Provide the [x, y] coordinate of the cell's center where the given text is located.  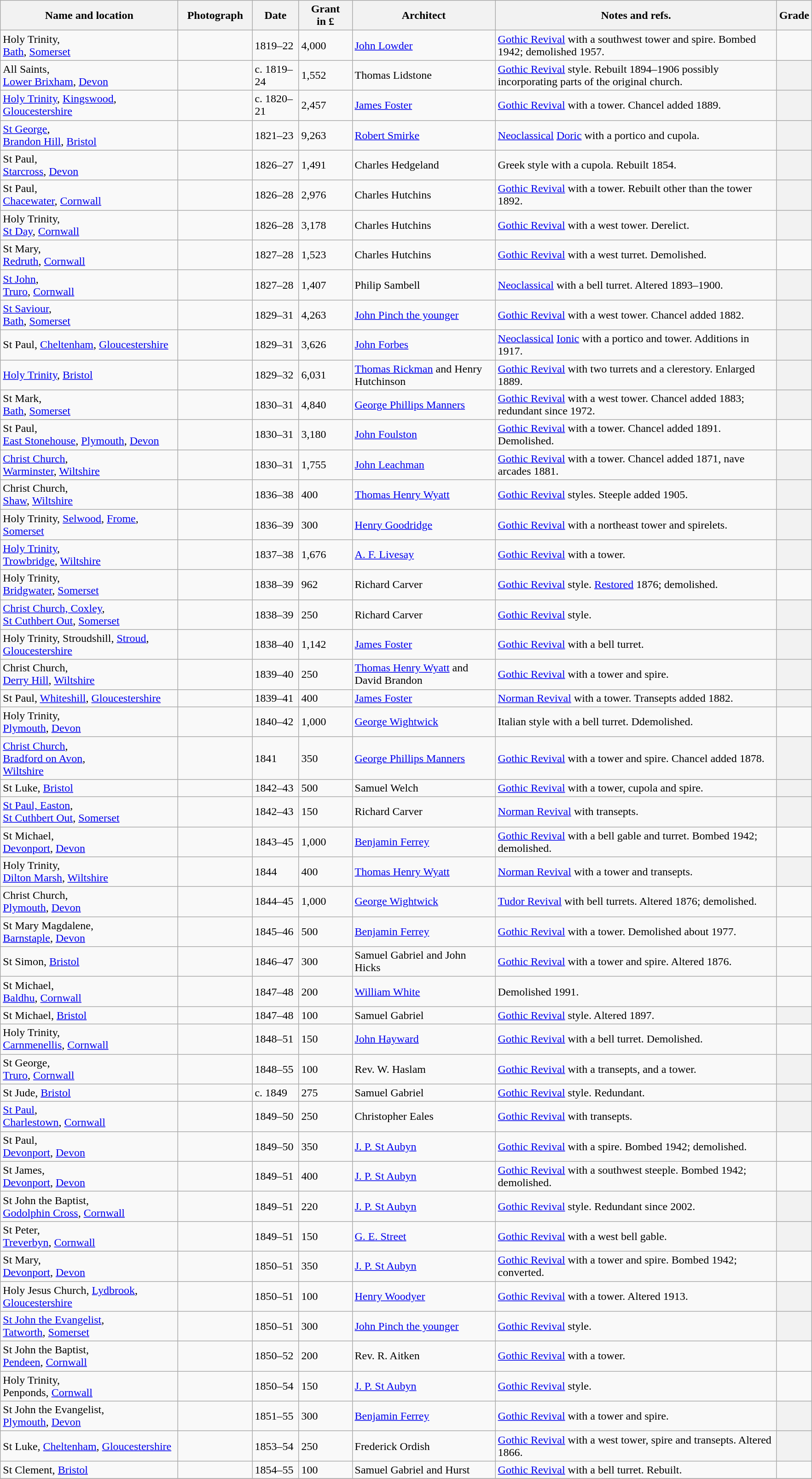
1848–55 [275, 1069]
Gothic Revival with a tower. Rebuilt other than the tower 1892. [636, 195]
Holy Trinity,Penponds, Cornwall [89, 1386]
Christ Church,Plymouth, Devon [89, 902]
1,491 [325, 165]
Gothic Revival with a bell gable and turret. Bombed 1942; demolished. [636, 842]
Gothic Revival with a spire. Bombed 1942; demolished. [636, 1147]
St John the Evangelist,Plymouth, Devon [89, 1416]
3,180 [325, 435]
1838–40 [275, 645]
1,755 [325, 465]
Thomas Rickman and Henry Hutchinson [423, 375]
St Michael,Baldhu, Cornwall [89, 992]
Holy Trinity,St Day, Cornwall [89, 225]
St Clement, Bristol [89, 1470]
1843–45 [275, 842]
Demolished 1991. [636, 992]
Holy Trinity,Trowbridge, Wiltshire [89, 554]
Samuel Welch [423, 788]
1848–51 [275, 1039]
Rev. W. Haslam [423, 1069]
1839–41 [275, 698]
Norman Revival with a tower. Transepts added 1882. [636, 698]
6,031 [325, 375]
962 [325, 585]
Grade [794, 16]
Gothic Revival with a tower, cupola and spire. [636, 788]
1829–32 [275, 375]
Gothic Revival with a tower and spire. Chancel added 1878. [636, 758]
1845–46 [275, 932]
Christ Church,Warminster, Wiltshire [89, 465]
Holy Trinity, Kingswood, Gloucestershire [89, 105]
c. 1849 [275, 1093]
4,263 [325, 315]
St Paul, Easton,St Cuthbert Out, Somerset [89, 811]
St James,Devonport, Devon [89, 1176]
Gothic Revival with a bell turret. [636, 645]
Philip Sambell [423, 285]
Gothic Revival style. Altered 1897. [636, 1015]
1,407 [325, 285]
1844 [275, 872]
1839–40 [275, 674]
1819–22 [275, 45]
1841 [275, 758]
1,523 [325, 255]
1836–39 [275, 525]
Gothic Revival with a tower and spire. Altered 1876. [636, 961]
Robert Smirke [423, 135]
4,840 [325, 405]
Photograph [215, 16]
St Mary,Redruth, Cornwall [89, 255]
Tudor Revival with bell turrets. Altered 1876; demolished. [636, 902]
c. 1819–24 [275, 76]
Gothic Revival style. Redundant since 2002. [636, 1206]
St George,Truro, Cornwall [89, 1069]
St Mark,Bath, Somerset [89, 405]
1821–23 [275, 135]
220 [325, 1206]
1846–47 [275, 961]
Henry Goodridge [423, 525]
Gothic Revival style. Restored 1876; demolished. [636, 585]
Gothic Revival with a west bell gable. [636, 1236]
St John the Baptist,Pendeen, Cornwall [89, 1357]
1837–38 [275, 554]
St Paul,Charlestown, Cornwall [89, 1116]
Gothic Revival with a tower. Altered 1913. [636, 1296]
1851–55 [275, 1416]
Holy Trinity, Stroudshill, Stroud, Gloucestershire [89, 645]
St Paul,East Stonehouse, Plymouth, Devon [89, 435]
St John the Baptist,Godolphin Cross, Cornwall [89, 1206]
1844–45 [275, 902]
Holy Trinity, Bristol [89, 375]
1836–38 [275, 495]
Gothic Revival with a southwest steeple. Bombed 1942; demolished. [636, 1176]
Gothic Revival with a bell turret. Rebuilt. [636, 1470]
St John,Truro, Cornwall [89, 285]
Gothic Revival with a west tower. Chancel added 1883; redundant since 1972. [636, 405]
St Paul,Chacewater, Cornwall [89, 195]
275 [325, 1093]
Gothic Revival with a tower. Chancel added 1871, nave arcades 1881. [636, 465]
Holy Trinity,Bridgwater, Somerset [89, 585]
c. 1820–21 [275, 105]
St Peter,Treverbyn, Cornwall [89, 1236]
Notes and refs. [636, 16]
Gothic Revival with a tower. Chancel added 1891. Demolished. [636, 435]
Gothic Revival with a bell turret. Demolished. [636, 1039]
Holy Trinity, Selwood, Frome, Somerset [89, 525]
1850–52 [275, 1357]
1853–54 [275, 1446]
Gothic Revival with a tower. Chancel added 1889. [636, 105]
Samuel Gabriel and Hurst [423, 1470]
Gothic Revival with a west tower. Chancel added 1882. [636, 315]
Holy Trinity,Dilton Marsh, Wiltshire [89, 872]
Gothic Revival with a southwest tower and spire. Bombed 1942; demolished 1957. [636, 45]
Holy Trinity,Carnmenellis, Cornwall [89, 1039]
Greek style with a cupola. Rebuilt 1854. [636, 165]
William White [423, 992]
Neoclassical with a bell turret. Altered 1893–1900. [636, 285]
Norman Revival with transepts. [636, 811]
Grantin £ [325, 16]
Henry Woodyer [423, 1296]
Neoclassical Ionic with a portico and tower. Additions in 1917. [636, 344]
1854–55 [275, 1470]
Gothic Revival with a transepts, and a tower. [636, 1069]
St Paul,Devonport, Devon [89, 1147]
Norman Revival with a tower and transepts. [636, 872]
Thomas Lidstone [423, 76]
Gothic Revival styles. Steeple added 1905. [636, 495]
Gothic Revival with a west tower. Derelict. [636, 225]
St Mary,Devonport, Devon [89, 1266]
St John the Evangelist,Tatworth, Somerset [89, 1326]
Gothic Revival style. Redundant. [636, 1093]
John Foulston [423, 435]
St Paul, Whiteshill, Gloucestershire [89, 698]
Christ Church,Shaw, Wiltshire [89, 495]
Christ Church,Bradford on Avon,Wiltshire [89, 758]
John Leachman [423, 465]
Gothic Revival with a tower and spire. Bombed 1942; converted. [636, 1266]
St Luke, Cheltenham, Gloucestershire [89, 1446]
1,142 [325, 645]
Date [275, 16]
Holy Jesus Church, Lydbrook, Gloucestershire [89, 1296]
Italian style with a bell turret. Ddemolished. [636, 722]
John Forbes [423, 344]
1850–54 [275, 1386]
Christ Church,Derry Hill, Wiltshire [89, 674]
1840–42 [275, 722]
St Paul,Starcross, Devon [89, 165]
Frederick Ordish [423, 1446]
John Lowder [423, 45]
Thomas Henry Wyatt and David Brandon [423, 674]
Neoclassical Doric with a portico and cupola. [636, 135]
2,976 [325, 195]
1826–27 [275, 165]
St Simon, Bristol [89, 961]
Christ Church, Coxley,St Cuthbert Out, Somerset [89, 614]
St Jude, Bristol [89, 1093]
Holy Trinity,Plymouth, Devon [89, 722]
3,626 [325, 344]
St Michael,Devonport, Devon [89, 842]
Gothic Revival with a west tower, spire and transepts. Altered 1866. [636, 1446]
All Saints,Lower Brixham, Devon [89, 76]
Gothic Revival with a west turret. Demolished. [636, 255]
John Hayward [423, 1039]
St George,Brandon Hill, Bristol [89, 135]
Architect [423, 16]
1,676 [325, 554]
St Paul, Cheltenham, Gloucestershire [89, 344]
G. E. Street [423, 1236]
2,457 [325, 105]
A. F. Livesay [423, 554]
9,263 [325, 135]
Gothic Revival with a tower. Demolished about 1977. [636, 932]
Gothic Revival with transepts. [636, 1116]
Rev. R. Aitken [423, 1357]
St Michael, Bristol [89, 1015]
4,000 [325, 45]
Christopher Eales [423, 1116]
St Mary Magdalene,Barnstaple, Devon [89, 932]
Name and location [89, 16]
Charles Hedgeland [423, 165]
Samuel Gabriel and John Hicks [423, 961]
3,178 [325, 225]
Gothic Revival style. Rebuilt 1894–1906 possibly incorporating parts of the original church. [636, 76]
St Saviour,Bath, Somerset [89, 315]
St Luke, Bristol [89, 788]
Gothic Revival with a northeast tower and spirelets. [636, 525]
Gothic Revival with two turrets and a clerestory. Enlarged 1889. [636, 375]
1,552 [325, 76]
Holy Trinity,Bath, Somerset [89, 45]
